Detect which cell encompasses the target text, then output its (X, Y) center coordinate. 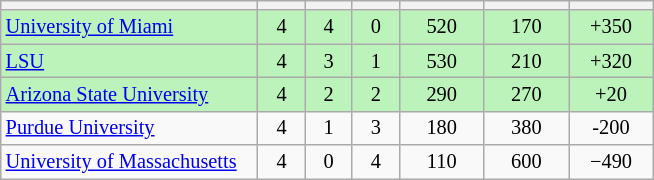
530 (442, 61)
Arizona State University (130, 94)
290 (442, 94)
-200 (612, 128)
LSU (130, 61)
170 (526, 27)
+20 (612, 94)
+350 (612, 27)
380 (526, 128)
600 (526, 162)
−490 (612, 162)
+320 (612, 61)
210 (526, 61)
University of Massachusetts (130, 162)
Purdue University (130, 128)
University of Miami (130, 27)
270 (526, 94)
110 (442, 162)
520 (442, 27)
180 (442, 128)
